Return [X, Y] of the center of cell containing provided text 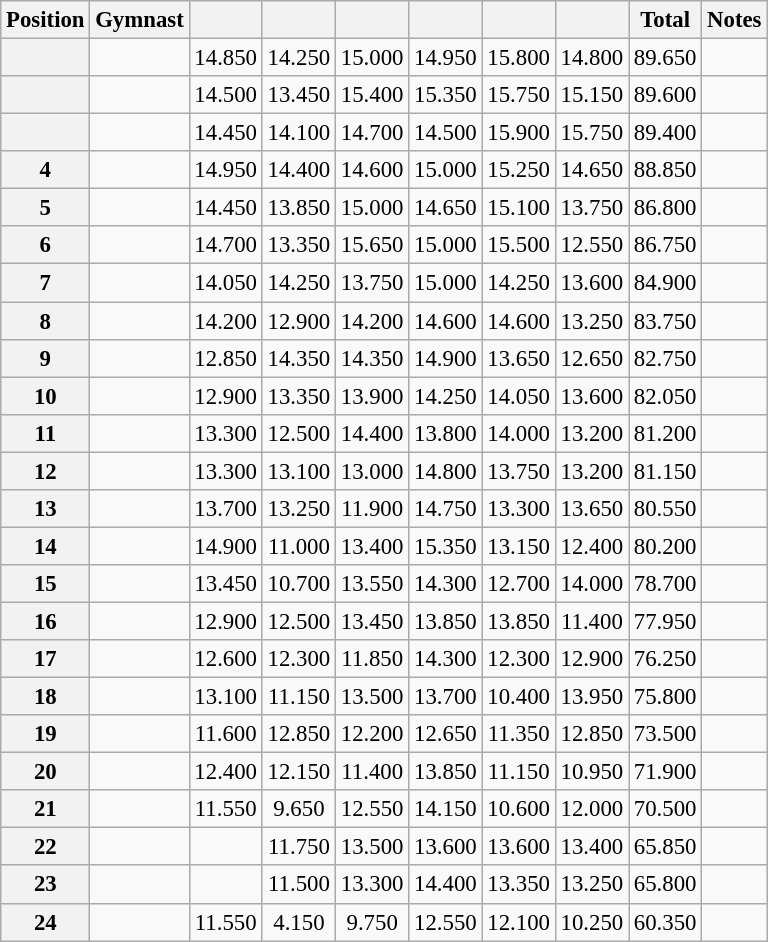
14.150 [446, 809]
13 [46, 509]
17 [46, 659]
12.200 [372, 734]
13.900 [372, 396]
20 [46, 772]
14.850 [226, 58]
4.150 [298, 922]
19 [46, 734]
15.100 [518, 208]
Gymnast [140, 20]
80.200 [664, 546]
11.500 [298, 885]
10 [46, 396]
15 [46, 584]
11.600 [226, 734]
13.800 [446, 433]
9 [46, 358]
18 [46, 697]
86.800 [664, 208]
81.150 [664, 471]
88.850 [664, 170]
4 [46, 170]
16 [46, 621]
15.800 [518, 58]
15.650 [372, 245]
7 [46, 283]
10.400 [518, 697]
76.250 [664, 659]
9.650 [298, 809]
75.800 [664, 697]
10.950 [592, 772]
65.800 [664, 885]
65.850 [664, 847]
14.750 [446, 509]
70.500 [664, 809]
10.250 [592, 922]
12.000 [592, 809]
Total [664, 20]
12.150 [298, 772]
10.600 [518, 809]
80.550 [664, 509]
9.750 [372, 922]
89.400 [664, 133]
82.050 [664, 396]
5 [46, 208]
8 [46, 321]
12.700 [518, 584]
15.900 [518, 133]
11.900 [372, 509]
11.000 [298, 546]
15.400 [372, 95]
81.200 [664, 433]
15.250 [518, 170]
11.750 [298, 847]
12.600 [226, 659]
13.150 [518, 546]
15.500 [518, 245]
24 [46, 922]
89.600 [664, 95]
14 [46, 546]
71.900 [664, 772]
78.700 [664, 584]
Position [46, 20]
12.100 [518, 922]
82.750 [664, 358]
77.950 [664, 621]
13.950 [592, 697]
89.650 [664, 58]
13.000 [372, 471]
86.750 [664, 245]
13.550 [372, 584]
84.900 [664, 283]
11 [46, 433]
6 [46, 245]
12 [46, 471]
11.850 [372, 659]
Notes [734, 20]
14.100 [298, 133]
10.700 [298, 584]
21 [46, 809]
60.350 [664, 922]
73.500 [664, 734]
11.350 [518, 734]
22 [46, 847]
15.150 [592, 95]
23 [46, 885]
83.750 [664, 321]
